Return the [X, Y] coordinate for the center point of the cell that contains the specified text.  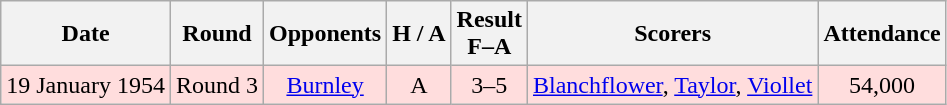
Blanchflower, Taylor, Viollet [672, 85]
A [419, 85]
19 January 1954 [86, 85]
H / A [419, 34]
Date [86, 34]
54,000 [882, 85]
Burnley [326, 85]
Attendance [882, 34]
Round [216, 34]
ResultF–A [489, 34]
Round 3 [216, 85]
3–5 [489, 85]
Scorers [672, 34]
Opponents [326, 34]
